For the text-containing cell, return its midpoint in (x, y) coordinate format. 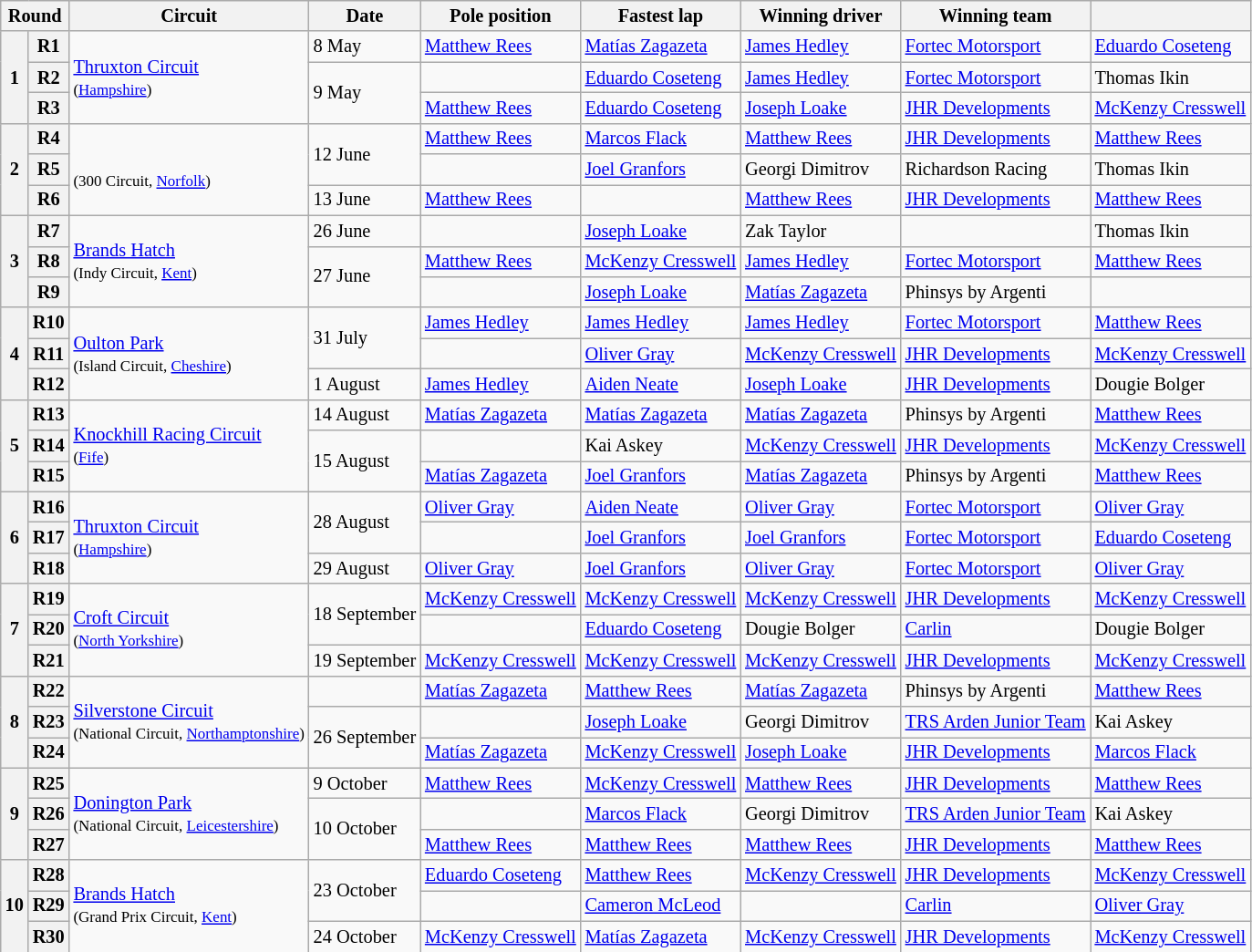
R30 (49, 936)
R26 (49, 813)
R22 (49, 691)
14 August (365, 415)
Silverstone Circuit(National Circuit, Northamptonshire) (190, 722)
27 June (365, 277)
29 August (365, 568)
R27 (49, 844)
R20 (49, 629)
23 October (365, 890)
R10 (49, 323)
Croft Circuit(North Yorkshire) (190, 629)
R17 (49, 537)
R21 (49, 660)
R28 (49, 875)
9 May (365, 93)
2 (15, 170)
Brands Hatch(Indy Circuit, Kent) (190, 261)
R3 (49, 108)
R11 (49, 354)
R9 (49, 292)
Brands Hatch(Grand Prix Circuit, Kent) (190, 906)
15 August (365, 461)
Cameron McLeod (661, 905)
7 (15, 629)
8 May (365, 47)
Pole position (501, 16)
R14 (49, 446)
R7 (49, 231)
R8 (49, 262)
Winning driver (821, 16)
Date (365, 16)
R1 (49, 47)
18 September (365, 615)
R29 (49, 905)
(300 Circuit, Norfolk) (190, 170)
R6 (49, 200)
Oulton Park(Island Circuit, Cheshire) (190, 354)
R24 (49, 752)
5 (15, 445)
Fastest lap (661, 16)
12 June (365, 153)
Donington Park(National Circuit, Leicestershire) (190, 813)
24 October (365, 936)
26 September (365, 737)
6 (15, 538)
Circuit (190, 16)
R2 (49, 78)
9 (15, 813)
8 (15, 722)
9 October (365, 783)
31 July (365, 337)
R15 (49, 476)
R16 (49, 507)
10 (15, 906)
26 June (365, 231)
R19 (49, 599)
Round (35, 16)
Winning team (996, 16)
R25 (49, 783)
3 (15, 261)
R4 (49, 139)
R13 (49, 415)
28 August (365, 522)
13 June (365, 200)
R5 (49, 170)
10 October (365, 828)
1 August (365, 384)
1 (15, 77)
Richardson Racing (996, 170)
Zak Taylor (821, 231)
R12 (49, 384)
R18 (49, 568)
R23 (49, 721)
4 (15, 354)
Knockhill Racing Circuit(Fife) (190, 445)
19 September (365, 660)
